Determine the (X, Y) coordinate at the center of the cell enclosing the given text.  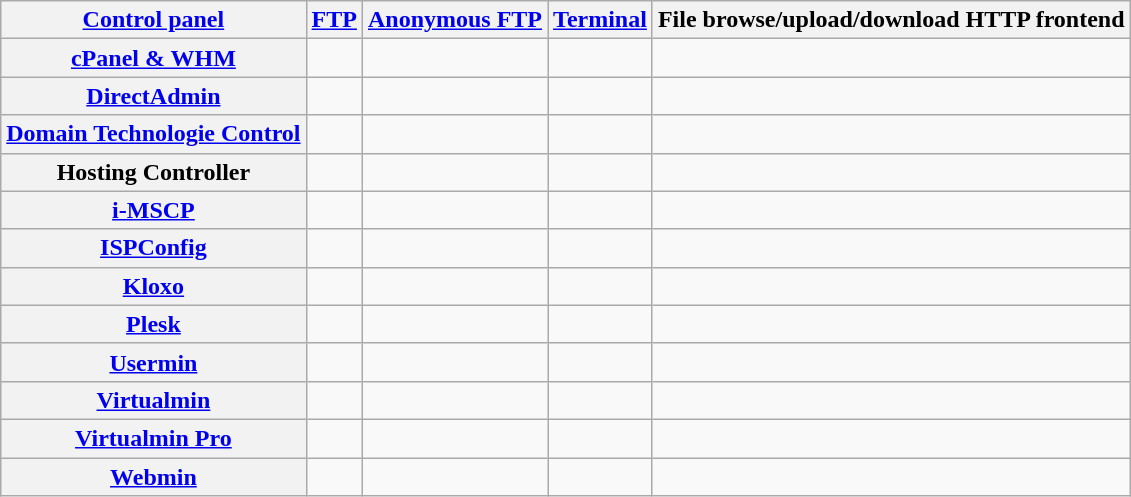
Control panel (154, 20)
Webmin (154, 477)
Virtualmin Pro (154, 438)
Kloxo (154, 286)
Anonymous FTP (454, 20)
i-MSCP (154, 210)
Hosting Controller (154, 172)
Plesk (154, 324)
Usermin (154, 362)
File browse/upload/download HTTP frontend (891, 20)
Domain Technologie Control (154, 134)
Terminal (600, 20)
DirectAdmin (154, 96)
Virtualmin (154, 400)
ISPConfig (154, 248)
FTP (334, 20)
cPanel & WHM (154, 58)
